Return the [X, Y] coordinate for the center point of the cell that contains the specified text.  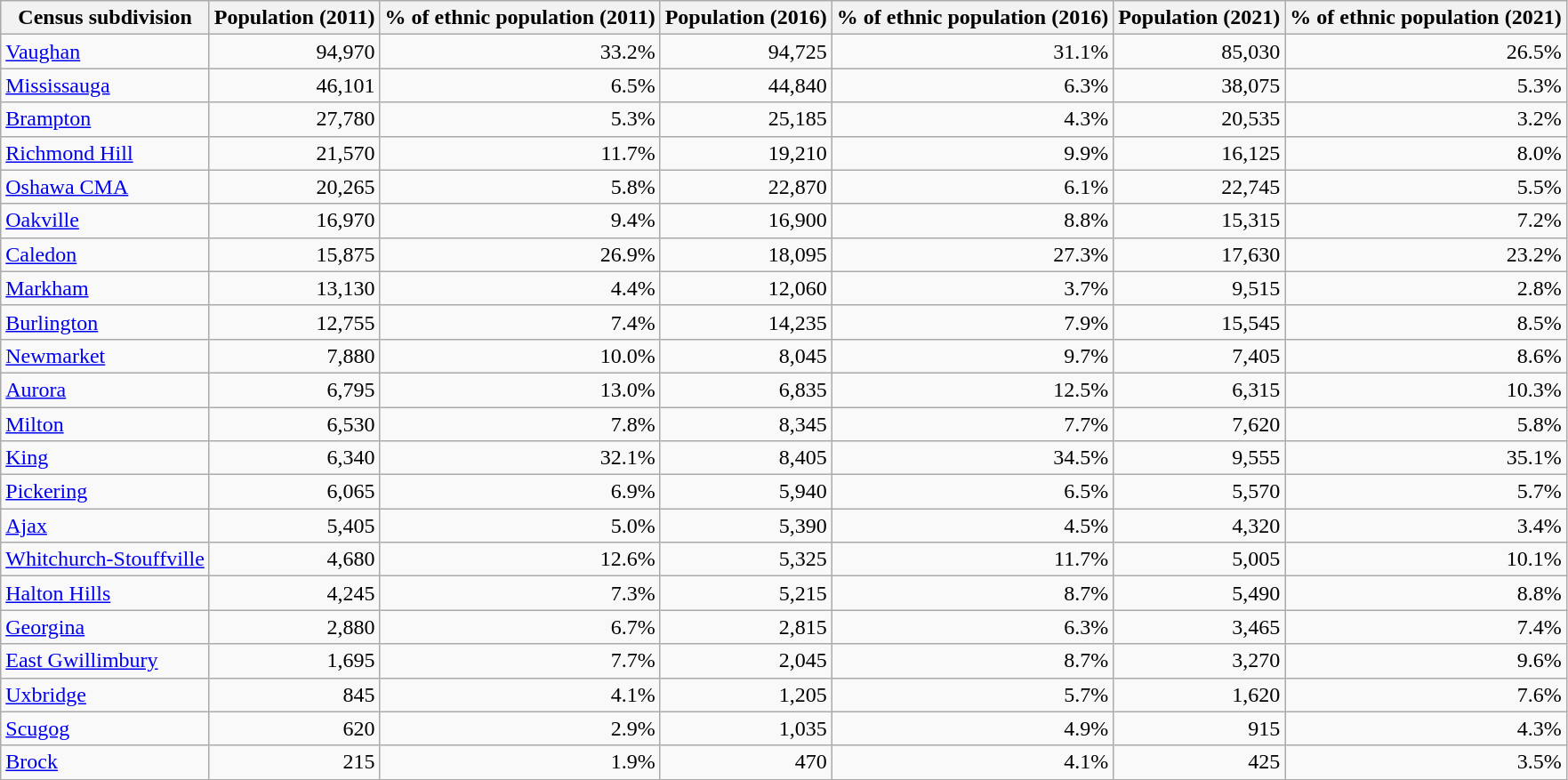
Georgina [105, 627]
5.5% [1426, 187]
2,815 [745, 627]
5,570 [1199, 492]
Richmond Hill [105, 153]
32.1% [519, 458]
13.0% [519, 390]
470 [745, 762]
5.0% [519, 526]
7.9% [972, 322]
5,215 [745, 593]
7.3% [519, 593]
38,075 [1199, 85]
94,970 [294, 52]
8,345 [745, 424]
9.9% [972, 153]
31.1% [972, 52]
15,315 [1199, 221]
5,325 [745, 559]
2,880 [294, 627]
6,340 [294, 458]
94,725 [745, 52]
Oakville [105, 221]
35.1% [1426, 458]
9.6% [1426, 661]
12,755 [294, 322]
Population (2011) [294, 18]
8.6% [1426, 356]
9,515 [1199, 288]
27,780 [294, 119]
Pickering [105, 492]
Scugog [105, 728]
425 [1199, 762]
12.5% [972, 390]
8,405 [745, 458]
6,065 [294, 492]
% of ethnic population (2021) [1426, 18]
15,875 [294, 254]
6,835 [745, 390]
4.4% [519, 288]
16,125 [1199, 153]
15,545 [1199, 322]
20,535 [1199, 119]
6,530 [294, 424]
7,405 [1199, 356]
13,130 [294, 288]
6.1% [972, 187]
2.8% [1426, 288]
1,620 [1199, 695]
10.3% [1426, 390]
Census subdivision [105, 18]
% of ethnic population (2011) [519, 18]
27.3% [972, 254]
1.9% [519, 762]
33.2% [519, 52]
4,680 [294, 559]
17,630 [1199, 254]
26.9% [519, 254]
26.5% [1426, 52]
8.5% [1426, 322]
Brock [105, 762]
6.7% [519, 627]
Vaughan [105, 52]
Markham [105, 288]
Aurora [105, 390]
21,570 [294, 153]
7,880 [294, 356]
8.0% [1426, 153]
5,940 [745, 492]
Burlington [105, 322]
5,490 [1199, 593]
East Gwillimbury [105, 661]
85,030 [1199, 52]
9.7% [972, 356]
46,101 [294, 85]
Population (2016) [745, 18]
Halton Hills [105, 593]
4,320 [1199, 526]
6,315 [1199, 390]
7.6% [1426, 695]
Mississauga [105, 85]
1,205 [745, 695]
23.2% [1426, 254]
Population (2021) [1199, 18]
9,555 [1199, 458]
3.7% [972, 288]
Ajax [105, 526]
22,870 [745, 187]
5,005 [1199, 559]
3.5% [1426, 762]
14,235 [745, 322]
2,045 [745, 661]
8,045 [745, 356]
44,840 [745, 85]
Milton [105, 424]
915 [1199, 728]
Whitchurch-Stouffville [105, 559]
34.5% [972, 458]
3.4% [1426, 526]
22,745 [1199, 187]
1,695 [294, 661]
4.5% [972, 526]
620 [294, 728]
3.2% [1426, 119]
6,795 [294, 390]
215 [294, 762]
16,970 [294, 221]
3,465 [1199, 627]
25,185 [745, 119]
12,060 [745, 288]
10.0% [519, 356]
5,405 [294, 526]
Oshawa CMA [105, 187]
4,245 [294, 593]
1,035 [745, 728]
10.1% [1426, 559]
7,620 [1199, 424]
7.2% [1426, 221]
18,095 [745, 254]
6.9% [519, 492]
20,265 [294, 187]
19,210 [745, 153]
2.9% [519, 728]
4.9% [972, 728]
845 [294, 695]
7.8% [519, 424]
9.4% [519, 221]
Brampton [105, 119]
5,390 [745, 526]
16,900 [745, 221]
King [105, 458]
12.6% [519, 559]
3,270 [1199, 661]
Uxbridge [105, 695]
% of ethnic population (2016) [972, 18]
Caledon [105, 254]
Newmarket [105, 356]
